Provide the [X, Y] coordinate of the cell's center where the given text is located.  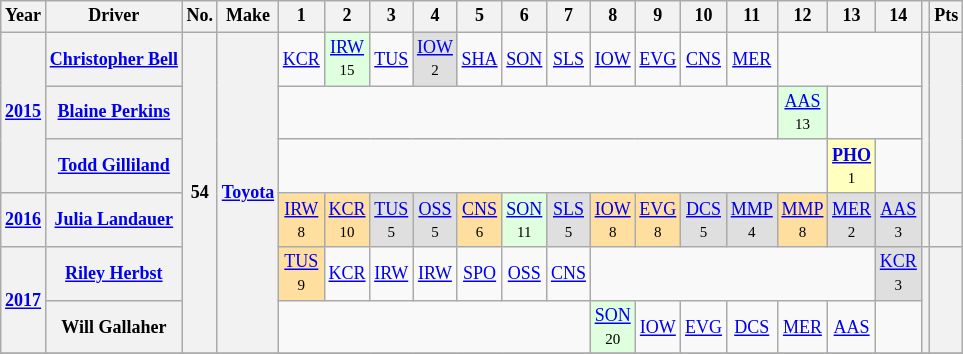
DCS [752, 327]
OSS [524, 274]
SLS5 [569, 220]
5 [480, 16]
12 [802, 16]
14 [898, 16]
Driver [114, 16]
MER2 [852, 220]
IOW2 [436, 59]
IRW15 [347, 59]
SLS [569, 59]
9 [658, 16]
Christopher Bell [114, 59]
4 [436, 16]
1 [301, 16]
KCR10 [347, 220]
DCS5 [704, 220]
AAS13 [802, 113]
KCR3 [898, 274]
Blaine Perkins [114, 113]
2017 [24, 300]
IOW8 [612, 220]
6 [524, 16]
CNS6 [480, 220]
2 [347, 16]
2016 [24, 220]
Riley Herbst [114, 274]
11 [752, 16]
Todd Gilliland [114, 166]
7 [569, 16]
Pts [946, 16]
Toyota [248, 193]
10 [704, 16]
SON20 [612, 327]
SPO [480, 274]
2015 [24, 112]
Will Gallaher [114, 327]
Julia Landauer [114, 220]
OSS5 [436, 220]
SHA [480, 59]
SON11 [524, 220]
Year [24, 16]
13 [852, 16]
8 [612, 16]
TUS5 [392, 220]
EVG8 [658, 220]
MMP8 [802, 220]
54 [200, 193]
3 [392, 16]
MMP4 [752, 220]
AAS [852, 327]
AAS3 [898, 220]
SON [524, 59]
TUS [392, 59]
Make [248, 16]
No. [200, 16]
TUS9 [301, 274]
PHO1 [852, 166]
IRW8 [301, 220]
